Determine the (x, y) coordinate at the center of the cell enclosing the given text.  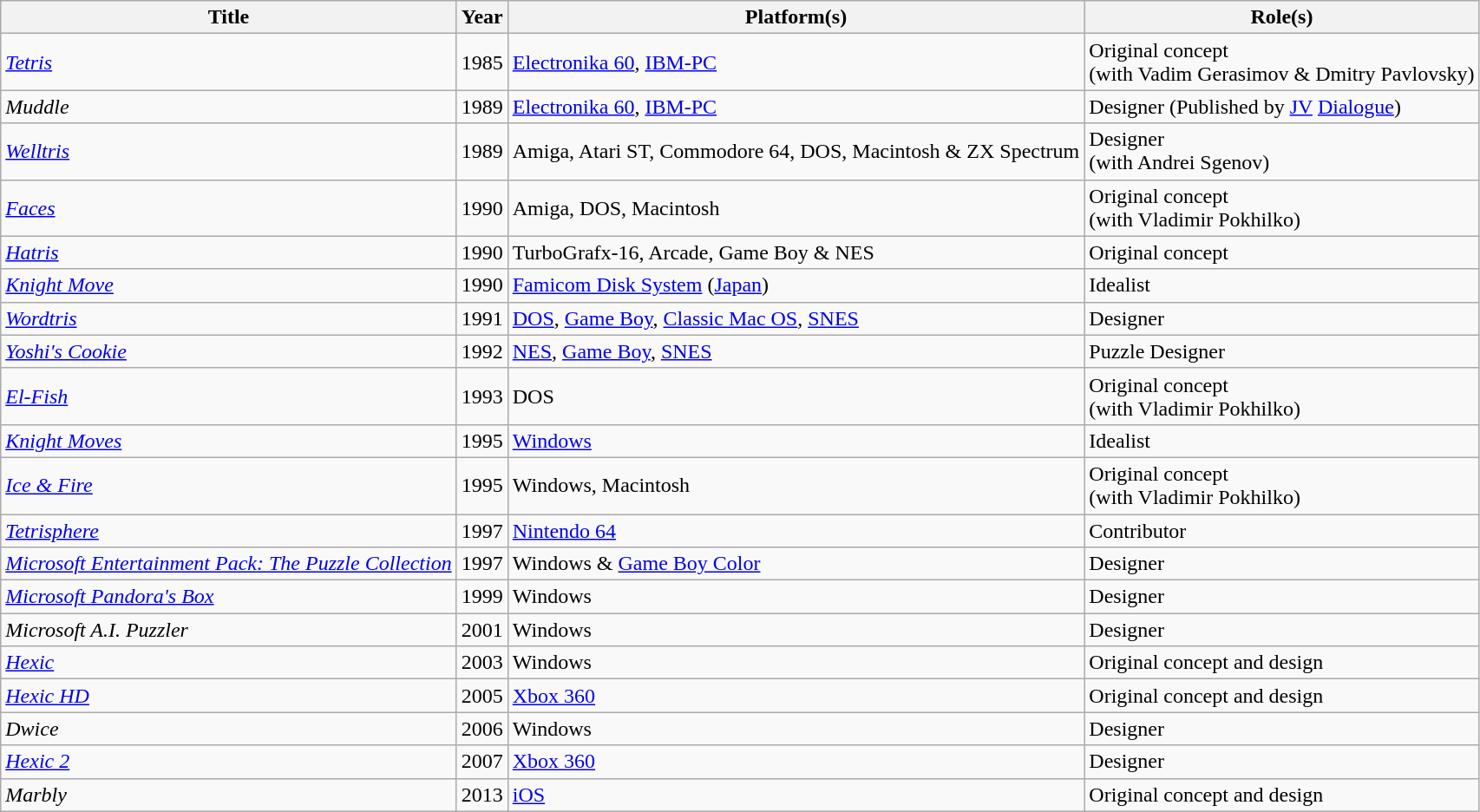
Hatris (229, 252)
El-Fish (229, 396)
Amiga, Atari ST, Commodore 64, DOS, Macintosh & ZX Spectrum (796, 151)
Contributor (1282, 530)
Amiga, DOS, Macintosh (796, 208)
Windows & Game Boy Color (796, 564)
Welltris (229, 151)
Ice & Fire (229, 486)
Microsoft A.I. Puzzler (229, 630)
Tetris (229, 62)
2001 (482, 630)
Microsoft Entertainment Pack: The Puzzle Collection (229, 564)
Hexic (229, 663)
Muddle (229, 107)
Year (482, 17)
Designer (with Andrei Sgenov) (1282, 151)
1993 (482, 396)
Hexic 2 (229, 762)
2003 (482, 663)
Hexic HD (229, 696)
Platform(s) (796, 17)
Famicom Disk System (Japan) (796, 285)
Puzzle Designer (1282, 351)
Dwice (229, 729)
Knight Move (229, 285)
DOS, Game Boy, Classic Mac OS, SNES (796, 318)
Designer (Published by JV Dialogue) (1282, 107)
Marbly (229, 795)
1985 (482, 62)
Knight Moves (229, 441)
2007 (482, 762)
Role(s) (1282, 17)
Title (229, 17)
1999 (482, 597)
Tetrisphere (229, 530)
iOS (796, 795)
TurboGrafx-16, Arcade, Game Boy & NES (796, 252)
Yoshi's Cookie (229, 351)
DOS (796, 396)
2005 (482, 696)
Wordtris (229, 318)
NES, Game Boy, SNES (796, 351)
Original concept (1282, 252)
1992 (482, 351)
2006 (482, 729)
Faces (229, 208)
1991 (482, 318)
Original concept (with Vadim Gerasimov & Dmitry Pavlovsky) (1282, 62)
Microsoft Pandora's Box (229, 597)
Windows, Macintosh (796, 486)
Nintendo 64 (796, 530)
2013 (482, 795)
